Identify which cell holds the provided text, then report its (X, Y) central coordinate. 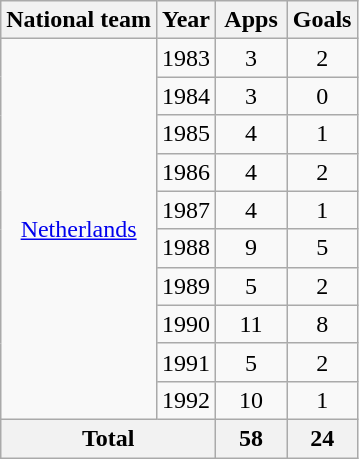
10 (252, 400)
Netherlands (79, 230)
1983 (186, 58)
1990 (186, 324)
24 (322, 438)
9 (252, 248)
Apps (252, 20)
1986 (186, 172)
1988 (186, 248)
1992 (186, 400)
Goals (322, 20)
8 (322, 324)
58 (252, 438)
National team (79, 20)
1989 (186, 286)
1984 (186, 96)
0 (322, 96)
1991 (186, 362)
1985 (186, 134)
Total (108, 438)
11 (252, 324)
Year (186, 20)
1987 (186, 210)
